Determine the (X, Y) coordinate at the center of the cell enclosing the given text.  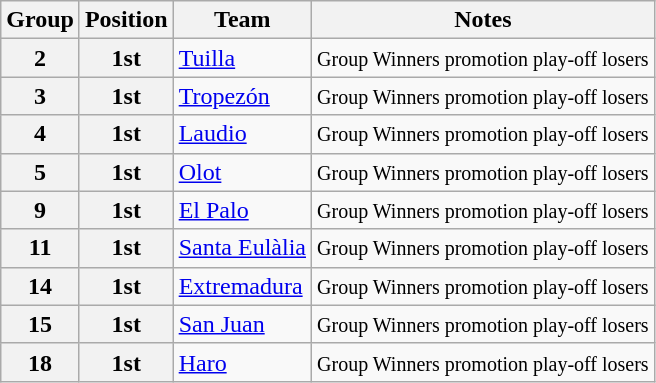
El Palo (242, 210)
Olot (242, 172)
Laudio (242, 134)
14 (40, 286)
Haro (242, 362)
Tropezón (242, 96)
Extremadura (242, 286)
Team (242, 20)
9 (40, 210)
Notes (484, 20)
Santa Eulàlia (242, 248)
15 (40, 324)
Tuilla (242, 58)
2 (40, 58)
18 (40, 362)
Group (40, 20)
3 (40, 96)
Position (126, 20)
4 (40, 134)
11 (40, 248)
San Juan (242, 324)
5 (40, 172)
